Determine the (x, y) coordinate at the center of the cell enclosing the given text.  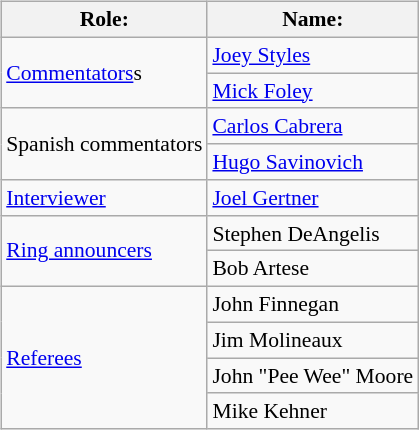
Stephen DeAngelis (312, 233)
Interviewer (104, 198)
John Finnegan (312, 305)
John "Pee Wee" Moore (312, 376)
Mike Kehner (312, 411)
Carlos Cabrera (312, 126)
Spanish commentators (104, 144)
Ring announcers (104, 250)
Name: (312, 20)
Jim Molineaux (312, 340)
Role: (104, 20)
Mick Foley (312, 91)
Commentatorss (104, 72)
Hugo Savinovich (312, 162)
Joel Gertner (312, 198)
Joey Styles (312, 55)
Referees (104, 358)
Bob Artese (312, 269)
